Provide the (X, Y) coordinate of the cell's center where the given text is located.  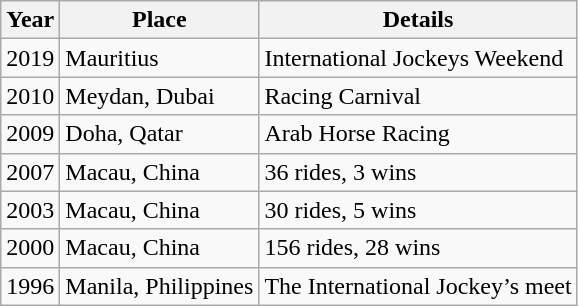
Doha, Qatar (160, 134)
2003 (30, 210)
1996 (30, 286)
International Jockeys Weekend (418, 58)
36 rides, 3 wins (418, 172)
Manila, Philippines (160, 286)
Mauritius (160, 58)
2010 (30, 96)
2019 (30, 58)
Details (418, 20)
The International Jockey’s meet (418, 286)
Place (160, 20)
156 rides, 28 wins (418, 248)
2007 (30, 172)
2009 (30, 134)
Meydan, Dubai (160, 96)
Racing Carnival (418, 96)
2000 (30, 248)
Year (30, 20)
30 rides, 5 wins (418, 210)
Arab Horse Racing (418, 134)
